Identify which cell holds the provided text, then report its (X, Y) central coordinate. 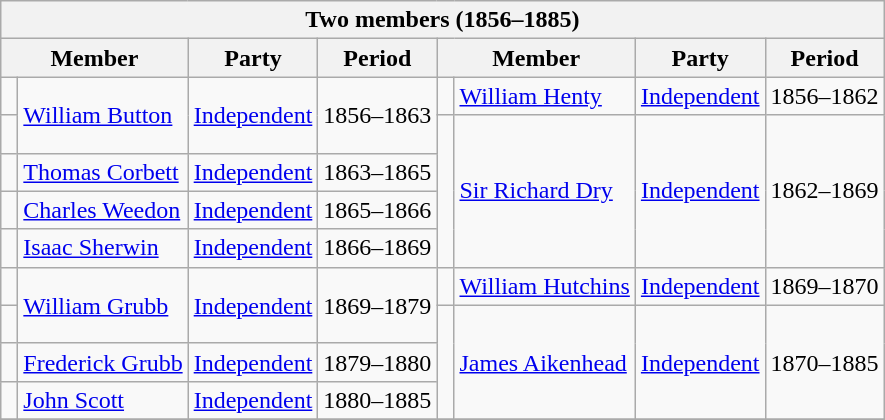
John Scott (103, 400)
Frederick Grubb (103, 362)
1862–1869 (824, 191)
1856–1862 (824, 96)
Charles Weedon (103, 210)
1870–1885 (824, 362)
William Grubb (103, 305)
Isaac Sherwin (103, 248)
1879–1880 (378, 362)
Two members (1856–1885) (442, 20)
William Button (103, 115)
1856–1863 (378, 115)
1865–1866 (378, 210)
1863–1865 (378, 172)
Sir Richard Dry (544, 191)
William Hutchins (544, 286)
Thomas Corbett (103, 172)
1869–1870 (824, 286)
1869–1879 (378, 305)
James Aikenhead (544, 362)
William Henty (544, 96)
1880–1885 (378, 400)
1866–1869 (378, 248)
